Return the [X, Y] coordinate for the center point of the cell that contains the specified text.  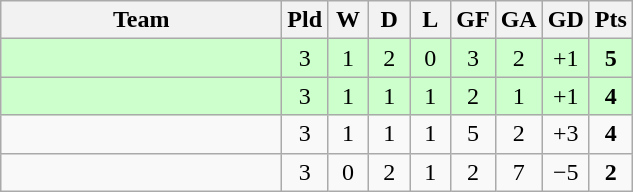
L [430, 20]
W [348, 20]
−5 [566, 172]
Pts [610, 20]
GF [473, 20]
D [390, 20]
GD [566, 20]
+3 [566, 134]
GA [518, 20]
7 [518, 172]
Team [142, 20]
Pld [305, 20]
